Search for the cell housing the specified text and yield its [X, Y] center coordinate. 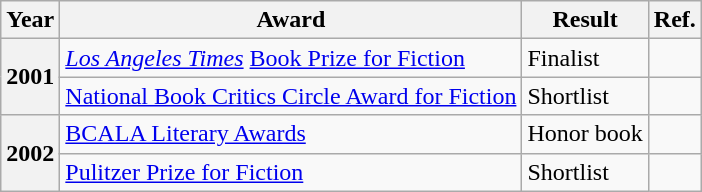
Pulitzer Prize for Fiction [291, 172]
2002 [30, 153]
Los Angeles Times Book Prize for Fiction [291, 58]
Finalist [585, 58]
2001 [30, 77]
Ref. [674, 20]
Honor book [585, 134]
Result [585, 20]
BCALA Literary Awards [291, 134]
Award [291, 20]
Year [30, 20]
National Book Critics Circle Award for Fiction [291, 96]
